Determine the (x, y) coordinate at the center of the cell enclosing the given text.  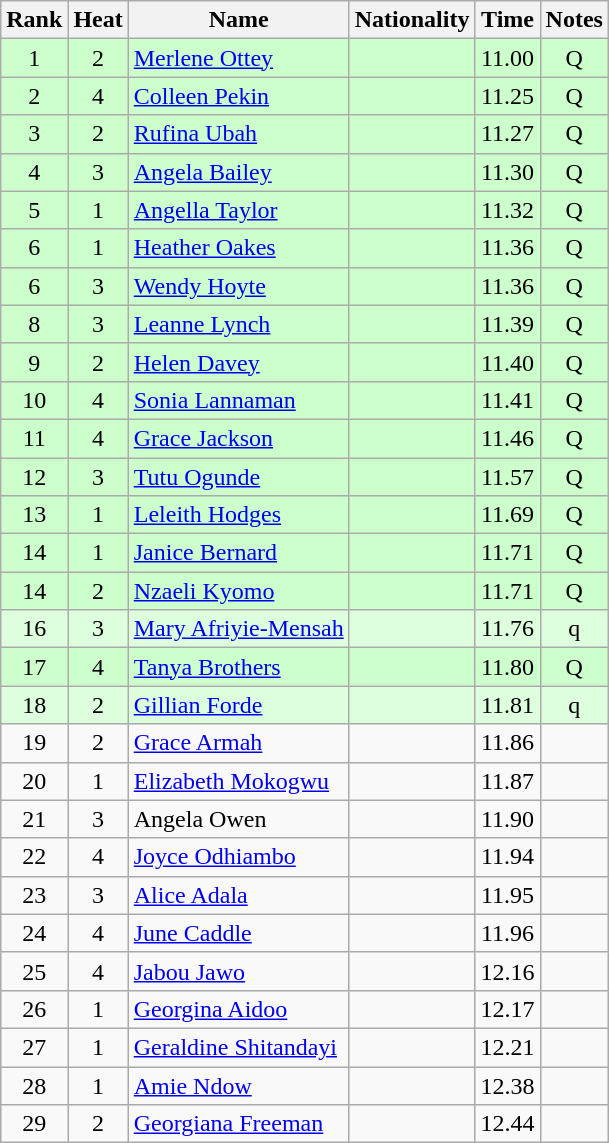
29 (34, 1124)
12.16 (508, 971)
12.21 (508, 1047)
11.90 (508, 819)
11.87 (508, 781)
11.32 (508, 210)
10 (34, 400)
Mary Afriyie-Mensah (238, 629)
16 (34, 629)
Alice Adala (238, 895)
11.80 (508, 667)
12.44 (508, 1124)
20 (34, 781)
27 (34, 1047)
Rank (34, 20)
Grace Jackson (238, 438)
Heather Oakes (238, 248)
Nzaeli Kyomo (238, 591)
Colleen Pekin (238, 96)
23 (34, 895)
Jabou Jawo (238, 971)
11.27 (508, 134)
June Caddle (238, 933)
22 (34, 857)
Angela Bailey (238, 172)
26 (34, 1009)
Joyce Odhiambo (238, 857)
11.41 (508, 400)
12 (34, 477)
Gillian Forde (238, 705)
19 (34, 743)
11.00 (508, 58)
Rufina Ubah (238, 134)
Leanne Lynch (238, 324)
11.57 (508, 477)
Geraldine Shitandayi (238, 1047)
11 (34, 438)
11.69 (508, 515)
11.76 (508, 629)
Amie Ndow (238, 1085)
11.81 (508, 705)
Notes (574, 20)
Elizabeth Mokogwu (238, 781)
25 (34, 971)
Grace Armah (238, 743)
13 (34, 515)
11.94 (508, 857)
Leleith Hodges (238, 515)
18 (34, 705)
11.46 (508, 438)
12.38 (508, 1085)
21 (34, 819)
Helen Davey (238, 362)
Georgiana Freeman (238, 1124)
Tutu Ogunde (238, 477)
5 (34, 210)
11.39 (508, 324)
Sonia Lannaman (238, 400)
8 (34, 324)
28 (34, 1085)
11.40 (508, 362)
12.17 (508, 1009)
11.95 (508, 895)
Angela Owen (238, 819)
Nationality (412, 20)
11.96 (508, 933)
Merlene Ottey (238, 58)
Name (238, 20)
Janice Bernard (238, 553)
9 (34, 362)
Tanya Brothers (238, 667)
17 (34, 667)
Heat (98, 20)
Wendy Hoyte (238, 286)
Time (508, 20)
Georgina Aidoo (238, 1009)
Angella Taylor (238, 210)
11.25 (508, 96)
24 (34, 933)
11.30 (508, 172)
11.86 (508, 743)
